Identify which cell holds the provided text, then report its (X, Y) central coordinate. 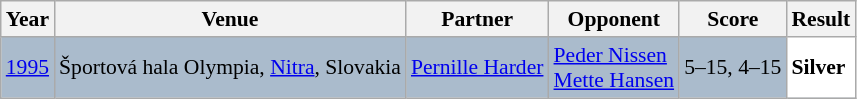
Peder Nissen Mette Hansen (614, 68)
Silver (820, 68)
Venue (230, 19)
Športová hala Olympia, Nitra, Slovakia (230, 68)
Pernille Harder (478, 68)
Score (732, 19)
5–15, 4–15 (732, 68)
Result (820, 19)
1995 (28, 68)
Partner (478, 19)
Opponent (614, 19)
Year (28, 19)
